Identify which cell holds the provided text, then report its [x, y] central coordinate. 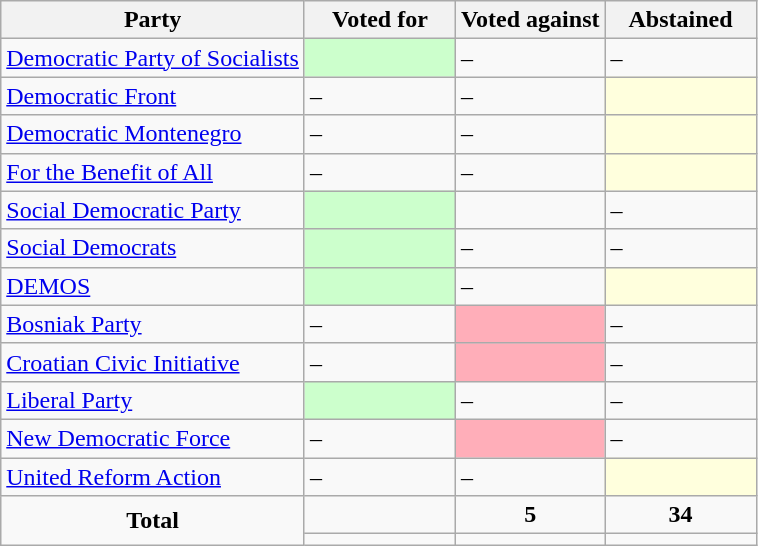
Liberal Party [153, 400]
United Reform Action [153, 477]
5 [530, 515]
Croatian Civic Initiative [153, 362]
34 [680, 515]
Abstained [680, 20]
Democratic Party of Socialists [153, 58]
Democratic Front [153, 96]
Party [153, 20]
Democratic Montenegro [153, 134]
Bosniak Party [153, 324]
Social Democrats [153, 248]
Voted for [380, 20]
New Democratic Force [153, 438]
Total [153, 520]
For the Benefit of All [153, 172]
Social Democratic Party [153, 210]
Voted against [530, 20]
DEMOS [153, 286]
